Detect which cell encompasses the target text, then output its (x, y) center coordinate. 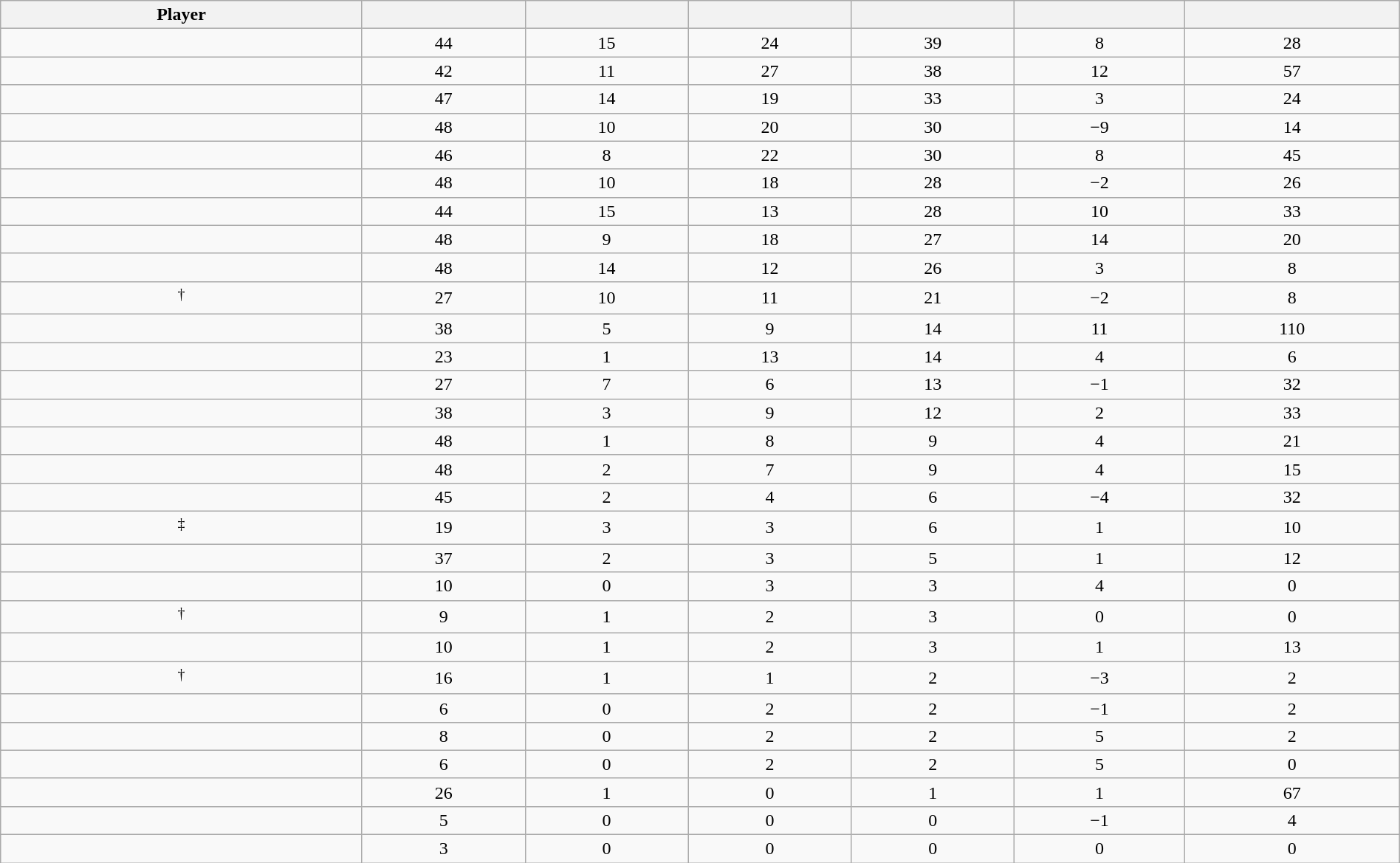
Player (182, 15)
110 (1292, 329)
57 (1292, 71)
46 (443, 155)
16 (443, 678)
47 (443, 99)
37 (443, 558)
−4 (1100, 497)
39 (933, 43)
67 (1292, 792)
−9 (1100, 127)
22 (769, 155)
42 (443, 71)
‡ (182, 527)
−3 (1100, 678)
23 (443, 357)
